Provide the (X, Y) coordinate of the cell's center where the given text is located.  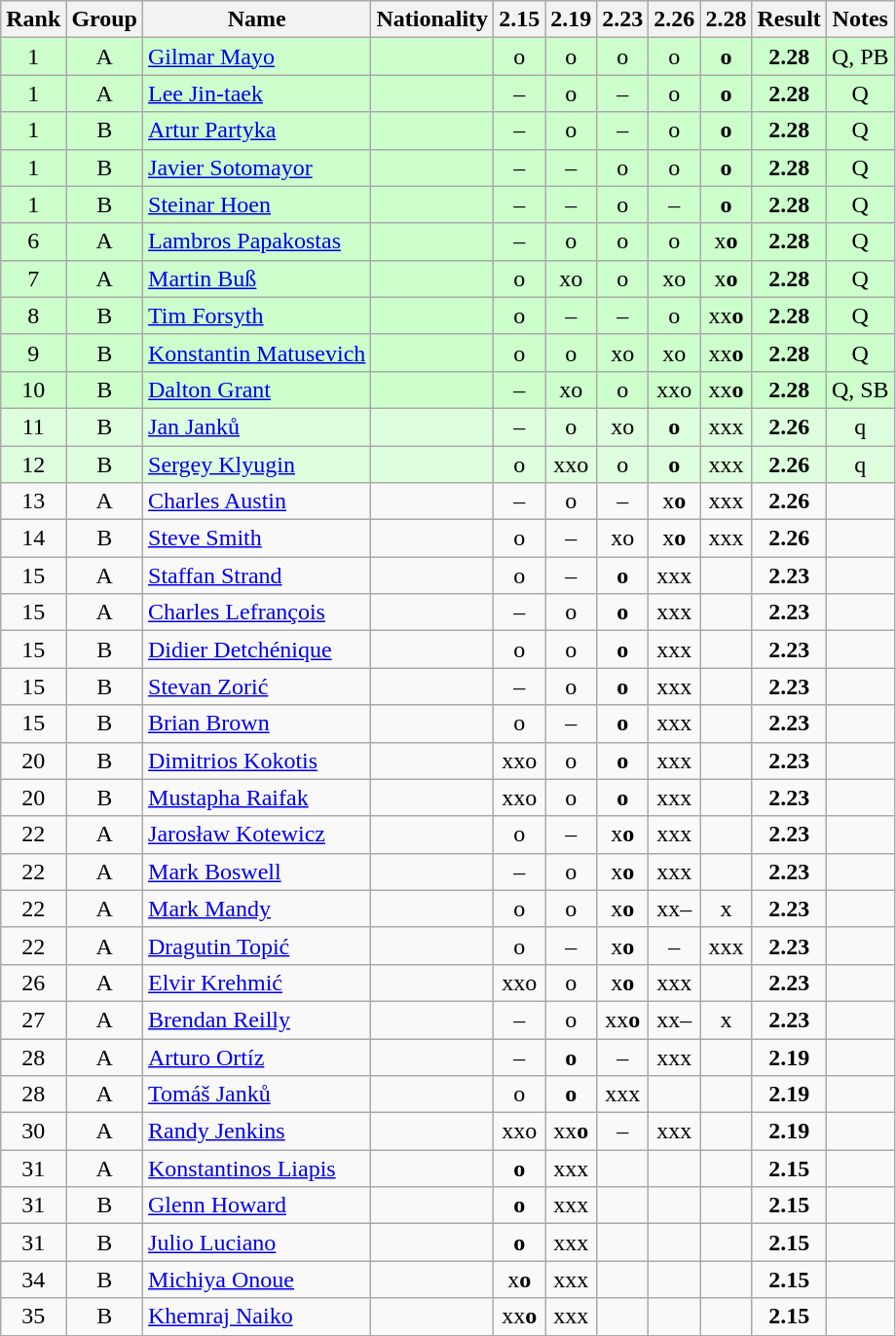
Martin Buß (257, 278)
Artur Partyka (257, 130)
Gilmar Mayo (257, 56)
Mark Mandy (257, 909)
34 (33, 1280)
Khemraj Naiko (257, 1317)
Glenn Howard (257, 1206)
Mark Boswell (257, 872)
Konstantin Matusevich (257, 353)
26 (33, 983)
Lee Jin-taek (257, 93)
Rank (33, 19)
Brian Brown (257, 724)
Q, PB (860, 56)
Steinar Hoen (257, 204)
Q, SB (860, 390)
Tim Forsyth (257, 315)
Tomáš Janků (257, 1095)
Nationality (432, 19)
Jan Janků (257, 427)
35 (33, 1317)
Javier Sotomayor (257, 167)
10 (33, 390)
8 (33, 315)
11 (33, 427)
13 (33, 501)
Randy Jenkins (257, 1132)
Dalton Grant (257, 390)
Brendan Reilly (257, 1020)
Charles Lefrançois (257, 612)
Dragutin Topić (257, 946)
30 (33, 1132)
Konstantinos Liapis (257, 1169)
Julio Luciano (257, 1243)
Stevan Zorić (257, 687)
Staffan Strand (257, 575)
14 (33, 538)
Didier Detchénique (257, 649)
12 (33, 464)
7 (33, 278)
Elvir Krehmić (257, 983)
9 (33, 353)
Result (789, 19)
Michiya Onoue (257, 1280)
Dimitrios Kokotis (257, 761)
Name (257, 19)
27 (33, 1020)
Steve Smith (257, 538)
Group (105, 19)
Notes (860, 19)
Lambros Papakostas (257, 241)
Charles Austin (257, 501)
Sergey Klyugin (257, 464)
6 (33, 241)
Jarosław Kotewicz (257, 835)
Mustapha Raifak (257, 798)
Arturo Ortíz (257, 1057)
